Search for the cell housing the specified text and yield its [X, Y] center coordinate. 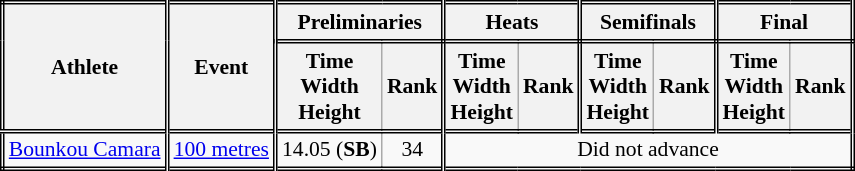
Preliminaries [360, 22]
Semifinals [648, 22]
100 metres [221, 150]
34 [413, 150]
Did not advance [648, 150]
Final [784, 22]
Heats [512, 22]
Bounkou Camara [84, 150]
Event [221, 67]
14.05 (SB) [329, 150]
Athlete [84, 67]
